Pinpoint the cell where the given text exists, returning its [X, Y] midpoint coordinate. 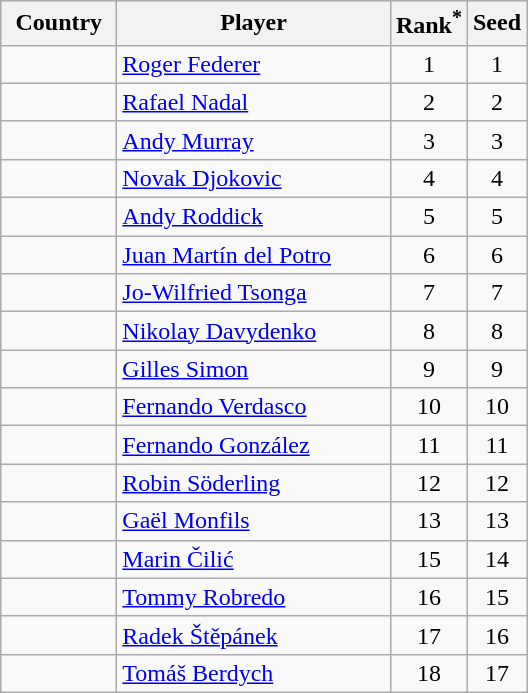
Player [254, 24]
Andy Murray [254, 140]
14 [496, 559]
Gaël Monfils [254, 521]
Radek Štěpánek [254, 635]
Fernando Verdasco [254, 407]
Novak Djokovic [254, 178]
Tomáš Berdych [254, 673]
Fernando González [254, 445]
Country [59, 24]
Jo-Wilfried Tsonga [254, 293]
Nikolay Davydenko [254, 331]
Roger Federer [254, 64]
Juan Martín del Potro [254, 255]
Robin Söderling [254, 483]
Marin Čilić [254, 559]
Seed [496, 24]
Rank* [428, 24]
18 [428, 673]
Andy Roddick [254, 217]
Gilles Simon [254, 369]
Rafael Nadal [254, 102]
Tommy Robredo [254, 597]
